Search for the cell housing the specified text and yield its (x, y) center coordinate. 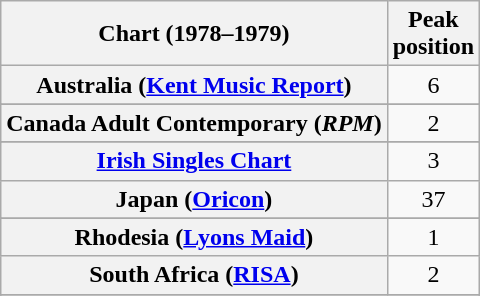
Rhodesia (Lyons Maid) (194, 237)
Peakposition (433, 34)
37 (433, 199)
Irish Singles Chart (194, 161)
Australia (Kent Music Report) (194, 85)
South Africa (RISA) (194, 275)
3 (433, 161)
1 (433, 237)
6 (433, 85)
Chart (1978–1979) (194, 34)
Canada Adult Contemporary (RPM) (194, 123)
Japan (Oricon) (194, 199)
